Return the [x, y] coordinate for the center point of the cell that contains the specified text.  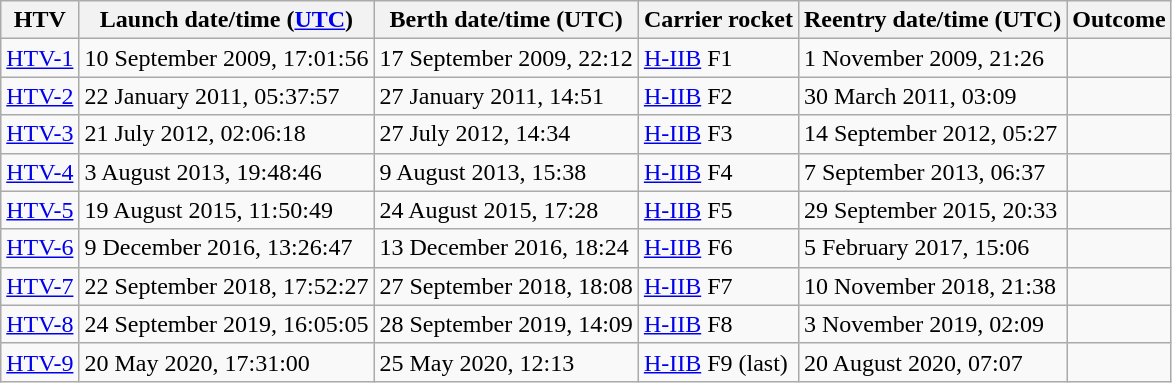
24 August 2015, 17:28 [506, 210]
3 August 2013, 19:48:46 [226, 172]
H-IIB F5 [718, 210]
22 September 2018, 17:52:27 [226, 286]
27 July 2012, 14:34 [506, 134]
Berth date/time (UTC) [506, 20]
29 September 2015, 20:33 [932, 210]
28 September 2019, 14:09 [506, 324]
5 February 2017, 15:06 [932, 248]
20 August 2020, 07:07 [932, 362]
HTV [40, 20]
27 January 2011, 14:51 [506, 96]
9 December 2016, 13:26:47 [226, 248]
Launch date/time (UTC) [226, 20]
24 September 2019, 16:05:05 [226, 324]
10 September 2009, 17:01:56 [226, 58]
H-IIB F2 [718, 96]
HTV-5 [40, 210]
H-IIB F8 [718, 324]
H-IIB F7 [718, 286]
HTV-3 [40, 134]
HTV-7 [40, 286]
HTV-2 [40, 96]
13 December 2016, 18:24 [506, 248]
30 March 2011, 03:09 [932, 96]
3 November 2019, 02:09 [932, 324]
HTV-1 [40, 58]
17 September 2009, 22:12 [506, 58]
20 May 2020, 17:31:00 [226, 362]
25 May 2020, 12:13 [506, 362]
9 August 2013, 15:38 [506, 172]
H-IIB F6 [718, 248]
H-IIB F4 [718, 172]
H-IIB F3 [718, 134]
Outcome [1119, 20]
1 November 2009, 21:26 [932, 58]
Carrier rocket [718, 20]
27 September 2018, 18:08 [506, 286]
HTV-8 [40, 324]
Reentry date/time (UTC) [932, 20]
HTV-4 [40, 172]
10 November 2018, 21:38 [932, 286]
H-IIB F1 [718, 58]
21 July 2012, 02:06:18 [226, 134]
HTV-6 [40, 248]
14 September 2012, 05:27 [932, 134]
HTV-9 [40, 362]
22 January 2011, 05:37:57 [226, 96]
H-IIB F9 (last) [718, 362]
7 September 2013, 06:37 [932, 172]
19 August 2015, 11:50:49 [226, 210]
